Provide the [X, Y] coordinate of the cell's center where the given text is located.  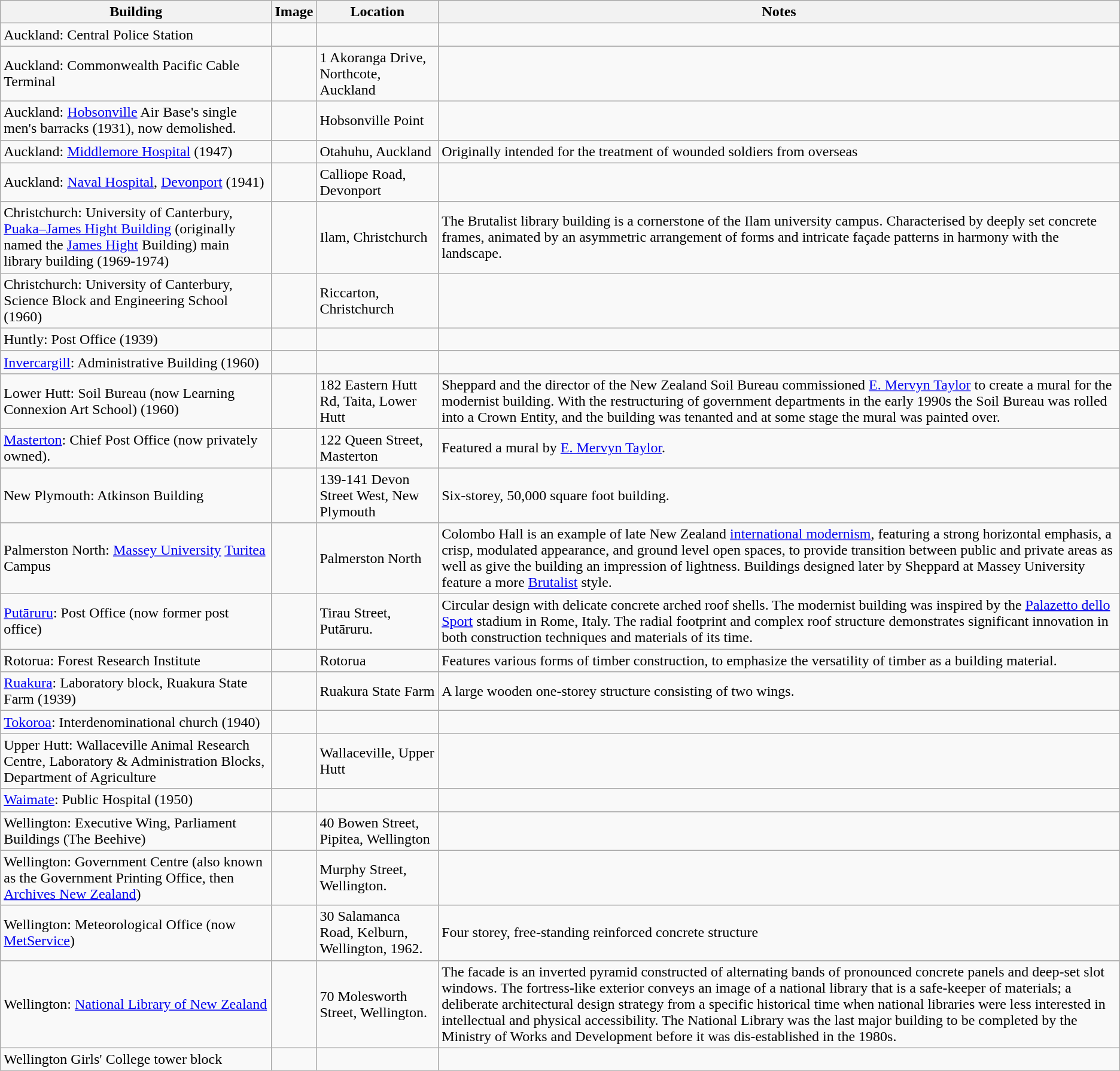
Rotorua: Forest Research Institute [136, 661]
A large wooden one-storey structure consisting of two wings. [779, 692]
Riccarton, Christchurch [378, 300]
Wellington: Government Centre (also known as the Government Printing Office, then Archives New Zealand) [136, 878]
Hobsonville Point [378, 121]
Palmerston North: Massey University Turitea Campus [136, 559]
Wellington Girls' College tower block [136, 1059]
139-141 Devon Street West, New Plymouth [378, 495]
Tokoroa: Interdenominational church (1940) [136, 722]
182 Eastern Hutt Rd, Taita, Lower Hutt [378, 401]
Image [294, 12]
122 Queen Street, Masterton [378, 448]
New Plymouth: Atkinson Building [136, 495]
Auckland: Commonwealth Pacific Cable Terminal [136, 74]
70 Molesworth Street, Wellington. [378, 1004]
Lower Hutt: Soil Bureau (now Learning Connexion Art School) (1960) [136, 401]
Location [378, 12]
Wallaceville, Upper Hutt [378, 761]
Christchurch: University of Canterbury, Science Block and Engineering School (1960) [136, 300]
Featured a mural by E. Mervyn Taylor. [779, 448]
Ruakura State Farm [378, 692]
Wellington: Meteorological Office (now MetService) [136, 933]
1 Akoranga Drive, Northcote, Auckland [378, 74]
Wellington: National Library of New Zealand [136, 1004]
Huntly: Post Office (1939) [136, 339]
Christchurch: University of Canterbury, Puaka–James Hight Building (originally named the James Hight Building) main library building (1969-1974) [136, 237]
30 Salamanca Road, Kelburn, Wellington, 1962. [378, 933]
Features various forms of timber construction, to emphasize the versatility of timber as a building material. [779, 661]
Wellington: Executive Wing, Parliament Buildings (The Beehive) [136, 830]
Ilam, Christchurch [378, 237]
Putāruru: Post Office (now former post office) [136, 622]
Calliope Road, Devonport [378, 182]
Murphy Street, Wellington. [378, 878]
Tirau Street, Putāruru. [378, 622]
Four storey, free-standing reinforced concrete structure [779, 933]
Palmerston North [378, 559]
Upper Hutt: Wallaceville Animal Research Centre, Laboratory & Administration Blocks, Department of Agriculture [136, 761]
Six-storey, 50,000 square foot building. [779, 495]
Building [136, 12]
Auckland: Hobsonville Air Base's single men's barracks (1931), now demolished. [136, 121]
Waimate: Public Hospital (1950) [136, 800]
Notes [779, 12]
40 Bowen Street, Pipitea, Wellington [378, 830]
Auckland: Middlemore Hospital (1947) [136, 151]
Ruakura: Laboratory block, Ruakura State Farm (1939) [136, 692]
Invercargill: Administrative Building (1960) [136, 362]
Auckland: Central Police Station [136, 35]
Auckland: Naval Hospital, Devonport (1941) [136, 182]
Masterton: Chief Post Office (now privately owned). [136, 448]
Originally intended for the treatment of wounded soldiers from overseas [779, 151]
Rotorua [378, 661]
Otahuhu, Auckland [378, 151]
